Extract the (x, y) coordinate from the center of the cell holding the provided text.  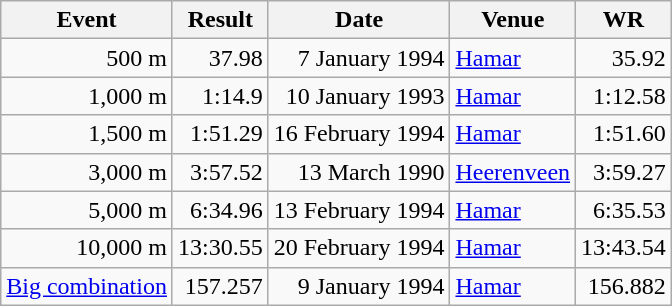
1:51.29 (220, 134)
1:12.58 (624, 96)
Result (220, 20)
5,000 m (87, 210)
7 January 1994 (359, 58)
35.92 (624, 58)
1:51.60 (624, 134)
20 February 1994 (359, 248)
9 January 1994 (359, 286)
13:30.55 (220, 248)
16 February 1994 (359, 134)
10 January 1993 (359, 96)
Event (87, 20)
WR (624, 20)
3:59.27 (624, 172)
Date (359, 20)
1,500 m (87, 134)
1,000 m (87, 96)
157.257 (220, 286)
10,000 m (87, 248)
6:35.53 (624, 210)
6:34.96 (220, 210)
Heerenveen (513, 172)
13 March 1990 (359, 172)
13:43.54 (624, 248)
Venue (513, 20)
37.98 (220, 58)
Big combination (87, 286)
156.882 (624, 286)
3,000 m (87, 172)
13 February 1994 (359, 210)
3:57.52 (220, 172)
500 m (87, 58)
1:14.9 (220, 96)
